Determine the (x, y) coordinate at the center of the cell enclosing the given text.  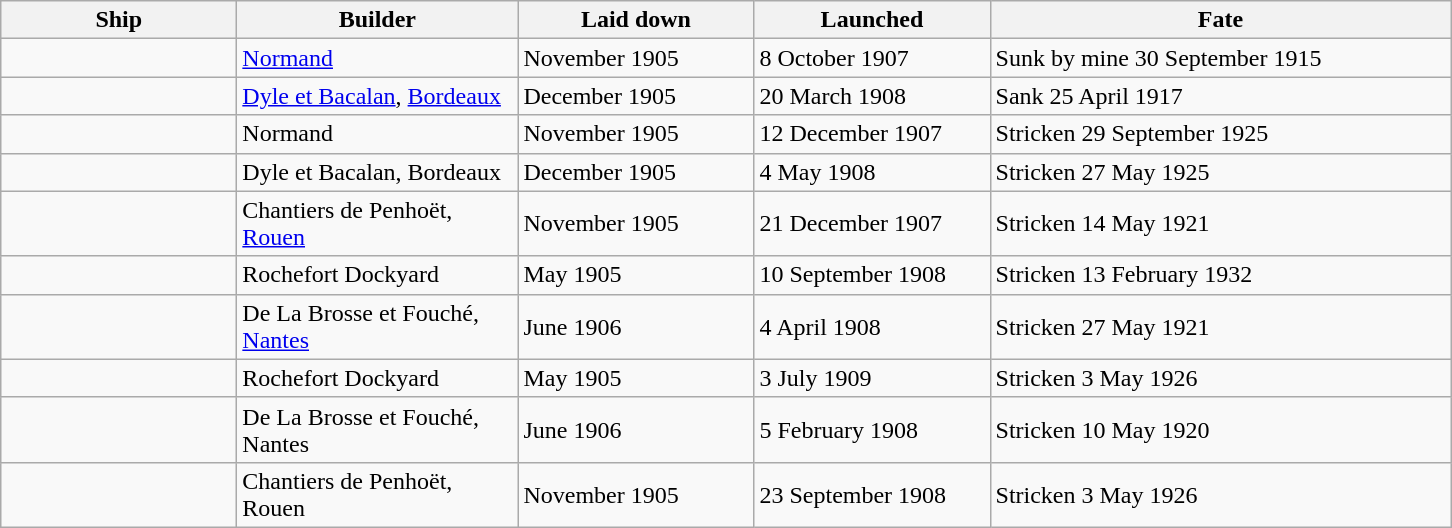
Stricken 14 May 1921 (1220, 224)
20 March 1908 (872, 96)
4 May 1908 (872, 172)
Stricken 29 September 1925 (1220, 134)
Launched (872, 20)
3 July 1909 (872, 378)
23 September 1908 (872, 494)
Laid down (636, 20)
Sunk by mine 30 September 1915 (1220, 58)
Ship (119, 20)
10 September 1908 (872, 275)
4 April 1908 (872, 326)
Stricken 27 May 1925 (1220, 172)
5 February 1908 (872, 430)
Stricken 27 May 1921 (1220, 326)
12 December 1907 (872, 134)
Fate (1220, 20)
Stricken 13 February 1932 (1220, 275)
Builder (378, 20)
Sank 25 April 1917 (1220, 96)
21 December 1907 (872, 224)
8 October 1907 (872, 58)
Stricken 10 May 1920 (1220, 430)
